Pinpoint the cell where the given text exists, returning its [x, y] midpoint coordinate. 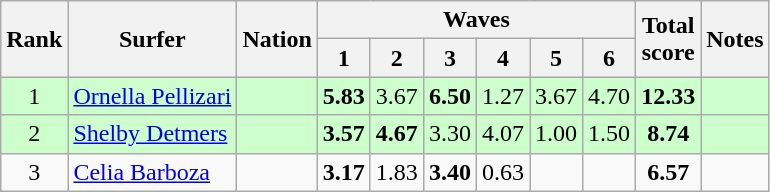
0.63 [502, 172]
5.83 [344, 96]
3.57 [344, 134]
4 [502, 58]
4.07 [502, 134]
Rank [34, 39]
5 [556, 58]
3.40 [450, 172]
4.70 [610, 96]
Shelby Detmers [152, 134]
Celia Barboza [152, 172]
Nation [277, 39]
3.17 [344, 172]
6.57 [668, 172]
8.74 [668, 134]
12.33 [668, 96]
1.27 [502, 96]
6.50 [450, 96]
1.83 [396, 172]
1.50 [610, 134]
1.00 [556, 134]
6 [610, 58]
Ornella Pellizari [152, 96]
Totalscore [668, 39]
3.30 [450, 134]
Waves [476, 20]
4.67 [396, 134]
Notes [735, 39]
Surfer [152, 39]
